Provide the [X, Y] coordinate of the cell's center where the given text is located.  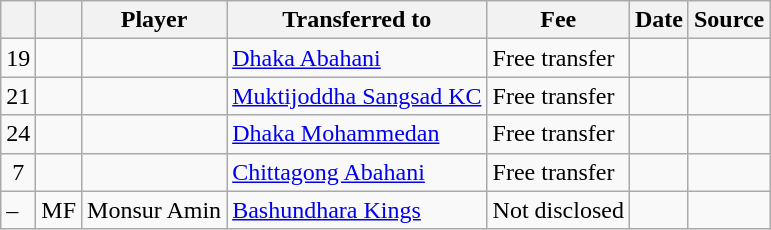
Dhaka Mohammedan [357, 134]
Source [728, 20]
Transferred to [357, 20]
Fee [558, 20]
Muktijoddha Sangsad KC [357, 96]
– [18, 210]
21 [18, 96]
Chittagong Abahani [357, 172]
Date [658, 20]
MF [59, 210]
24 [18, 134]
Player [154, 20]
Dhaka Abahani [357, 58]
Monsur Amin [154, 210]
Not disclosed [558, 210]
19 [18, 58]
7 [18, 172]
Bashundhara Kings [357, 210]
